Locate the cell with the specified text and output its [X, Y] center coordinate. 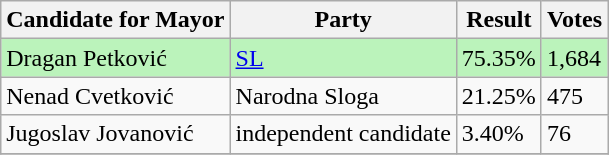
75.35% [498, 58]
Narodna Sloga [343, 96]
SL [343, 58]
Nenad Cvetković [116, 96]
475 [574, 96]
Jugoslav Jovanović [116, 134]
21.25% [498, 96]
Result [498, 20]
3.40% [498, 134]
1,684 [574, 58]
Party [343, 20]
76 [574, 134]
Votes [574, 20]
independent candidate [343, 134]
Dragan Petković [116, 58]
Candidate for Mayor [116, 20]
